Find where the given text appears and provide that cell's center as (X, Y) coordinate. 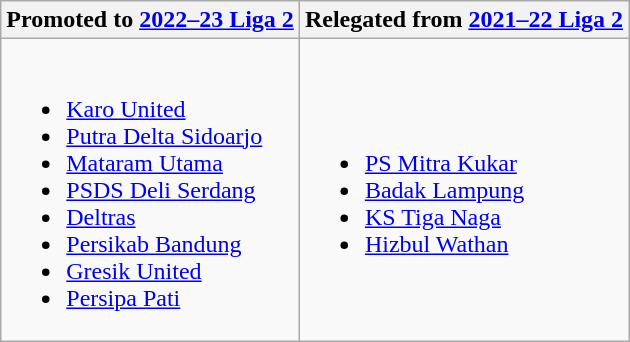
Karo United Putra Delta Sidoarjo Mataram Utama PSDS Deli SerdangDeltrasPersikab BandungGresik UnitedPersipa Pati (150, 190)
Relegated from 2021–22 Liga 2 (464, 20)
PS Mitra KukarBadak LampungKS Tiga NagaHizbul Wathan (464, 190)
Promoted to 2022–23 Liga 2 (150, 20)
